Find where the given text appears and provide that cell's center as (x, y) coordinate. 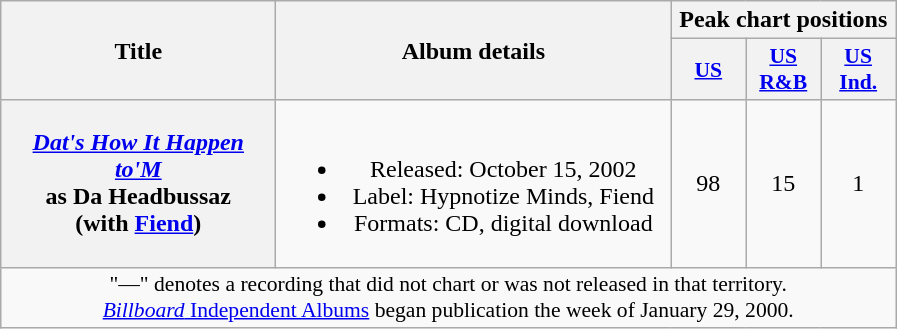
Album details (474, 50)
Dat's How It Happen to'Mas Da Headbussaz (with Fiend) (138, 184)
USR&B (784, 70)
1 (858, 184)
Peak chart positions (784, 20)
Title (138, 50)
Released: October 15, 2002Label: Hypnotize Minds, FiendFormats: CD, digital download (474, 184)
US (708, 70)
USInd. (858, 70)
15 (784, 184)
98 (708, 184)
